For the text-containing cell, return its midpoint in [x, y] coordinate format. 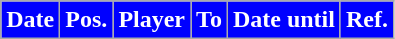
Pos. [86, 20]
Date [30, 20]
To [210, 20]
Player [152, 20]
Date until [284, 20]
Ref. [366, 20]
